Detect which cell encompasses the target text, then output its [x, y] center coordinate. 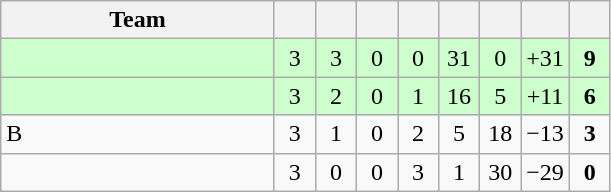
30 [500, 172]
16 [460, 96]
18 [500, 134]
31 [460, 58]
+11 [546, 96]
B [138, 134]
−13 [546, 134]
6 [590, 96]
Team [138, 20]
−29 [546, 172]
+31 [546, 58]
9 [590, 58]
